Find where the given text appears and provide that cell's center as [x, y] coordinate. 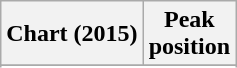
Peak position [189, 34]
Chart (2015) [72, 34]
